Pinpoint the cell where the given text exists, returning its [X, Y] midpoint coordinate. 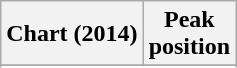
Peakposition [189, 34]
Chart (2014) [72, 34]
